Locate the cell with the specified text and output its (X, Y) center coordinate. 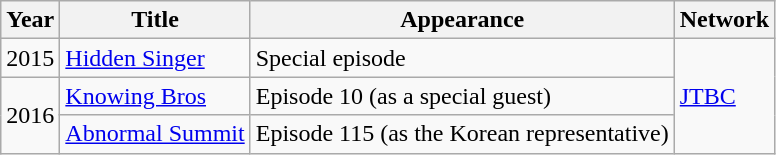
Year (30, 20)
Episode 10 (as a special guest) (462, 96)
Special episode (462, 58)
2016 (30, 115)
Title (155, 20)
Network (724, 20)
Appearance (462, 20)
Abnormal Summit (155, 134)
Knowing Bros (155, 96)
Hidden Singer (155, 58)
Episode 115 (as the Korean representative) (462, 134)
JTBC (724, 96)
2015 (30, 58)
